Scan for the cell matching the given text and deliver its [x, y] coordinate at center. 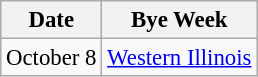
Bye Week [180, 20]
Western Illinois [180, 58]
Date [52, 20]
October 8 [52, 58]
